From the cell containing the given text, extract its center point as [X, Y] coordinate. 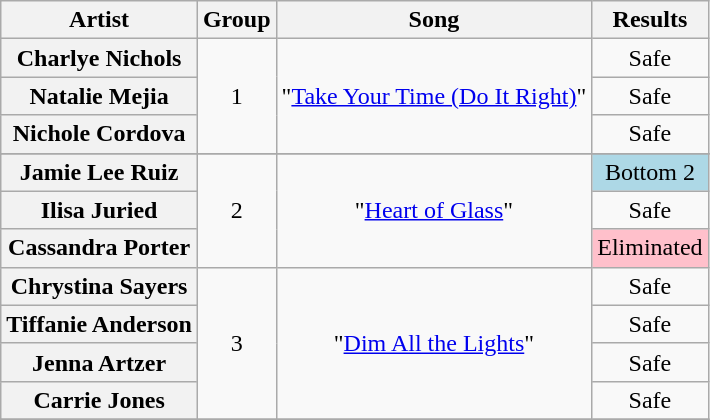
Jenna Artzer [100, 362]
3 [236, 343]
Song [434, 20]
Artist [100, 20]
Cassandra Porter [100, 248]
Ilisa Juried [100, 210]
Results [650, 20]
"Heart of Glass" [434, 210]
Jamie Lee Ruiz [100, 172]
Bottom 2 [650, 172]
1 [236, 96]
Tiffanie Anderson [100, 324]
Group [236, 20]
Carrie Jones [100, 400]
Nichole Cordova [100, 134]
"Dim All the Lights" [434, 343]
Charlye Nichols [100, 58]
"Take Your Time (Do It Right)" [434, 96]
2 [236, 210]
Natalie Mejia [100, 96]
Chrystina Sayers [100, 286]
Eliminated [650, 248]
